Extract the [X, Y] coordinate from the center of the cell holding the provided text.  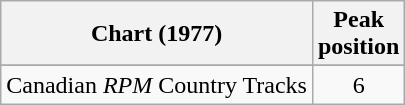
6 [358, 85]
Chart (1977) [157, 34]
Peakposition [358, 34]
Canadian RPM Country Tracks [157, 85]
